Return the [X, Y] coordinate for the center point of the cell that contains the specified text.  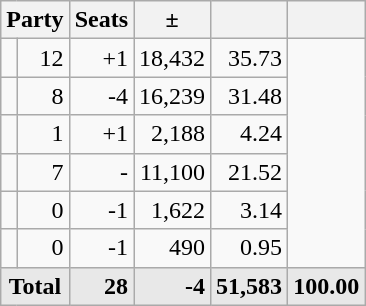
35.73 [250, 58]
21.52 [250, 172]
8 [43, 96]
7 [43, 172]
± [172, 20]
- [101, 172]
Seats [101, 20]
0.95 [250, 248]
11,100 [172, 172]
12 [43, 58]
16,239 [172, 96]
51,583 [250, 286]
Party [35, 20]
490 [172, 248]
4.24 [250, 134]
28 [101, 286]
1,622 [172, 210]
3.14 [250, 210]
1 [43, 134]
Total [35, 286]
2,188 [172, 134]
18,432 [172, 58]
100.00 [326, 286]
31.48 [250, 96]
